From the cell containing the given text, extract its center point as (x, y) coordinate. 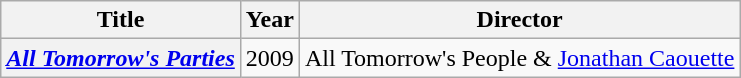
Director (520, 20)
Title (121, 20)
All Tomorrow's People & Jonathan Caouette (520, 58)
All Tomorrow's Parties (121, 58)
2009 (270, 58)
Year (270, 20)
